Provide the [x, y] coordinate of the cell's center where the given text is located.  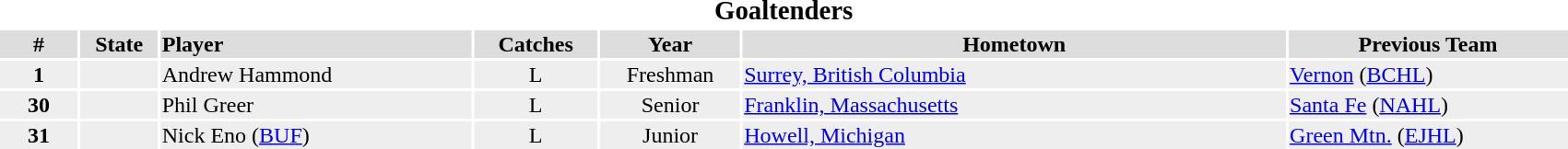
Year [669, 44]
Catches [536, 44]
Santa Fe (NAHL) [1429, 105]
Franklin, Massachusetts [1014, 105]
Senior [669, 105]
Previous Team [1429, 44]
Surrey, British Columbia [1014, 74]
Junior [669, 135]
# [39, 44]
Andrew Hammond [315, 74]
Phil Greer [315, 105]
31 [39, 135]
1 [39, 74]
Green Mtn. (EJHL) [1429, 135]
Howell, Michigan [1014, 135]
Player [315, 44]
Nick Eno (BUF) [315, 135]
State [119, 44]
Freshman [669, 74]
Hometown [1014, 44]
30 [39, 105]
Vernon (BCHL) [1429, 74]
